Find where the given text appears and provide that cell's center as (X, Y) coordinate. 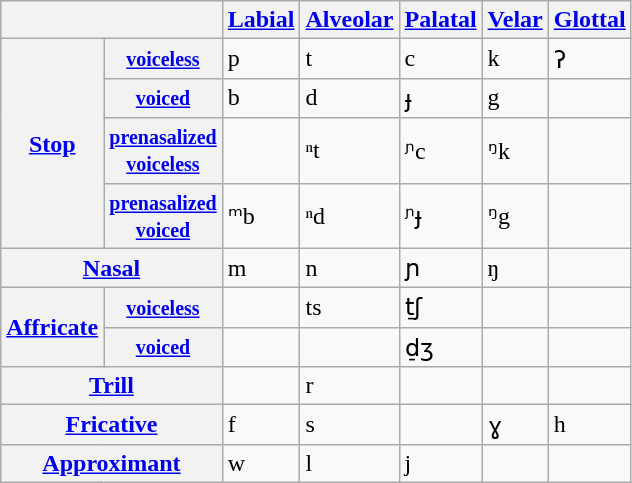
ᵑk (515, 150)
s (350, 425)
p (261, 59)
ʔ (590, 59)
ɟ (440, 98)
ᶮc (440, 150)
g (515, 98)
prenasalizedvoiced (163, 216)
Trill (112, 386)
ɣ (515, 425)
ⁿt (350, 150)
c (440, 59)
ᵑg (515, 216)
ts (350, 308)
t (350, 59)
j (440, 463)
ᵐb (261, 216)
Alveolar (350, 20)
prenasalizedvoiceless (163, 150)
Approximant (112, 463)
Affricate (52, 328)
Stop (52, 144)
d̠ʒ (440, 347)
t̠ʃ (440, 308)
ⁿd (350, 216)
ŋ (515, 268)
b (261, 98)
f (261, 425)
d (350, 98)
w (261, 463)
l (350, 463)
r (350, 386)
m (261, 268)
Glottal (590, 20)
n (350, 268)
ɲ (440, 268)
ᶮɟ (440, 216)
Nasal (112, 268)
Fricative (112, 425)
Velar (515, 20)
Labial (261, 20)
Palatal (440, 20)
k (515, 59)
h (590, 425)
